Locate the cell with the specified text and output its (X, Y) center coordinate. 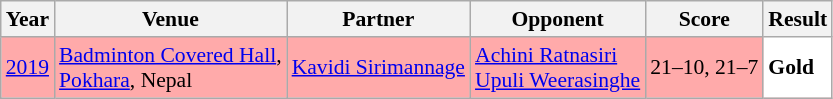
Year (28, 19)
Gold (798, 68)
Venue (170, 19)
Badminton Covered Hall,Pokhara, Nepal (170, 68)
Kavidi Sirimannage (378, 68)
21–10, 21–7 (704, 68)
Achini Ratnasiri Upuli Weerasinghe (558, 68)
Opponent (558, 19)
Score (704, 19)
Result (798, 19)
Partner (378, 19)
2019 (28, 68)
